Pinpoint the cell where the given text exists, returning its (X, Y) midpoint coordinate. 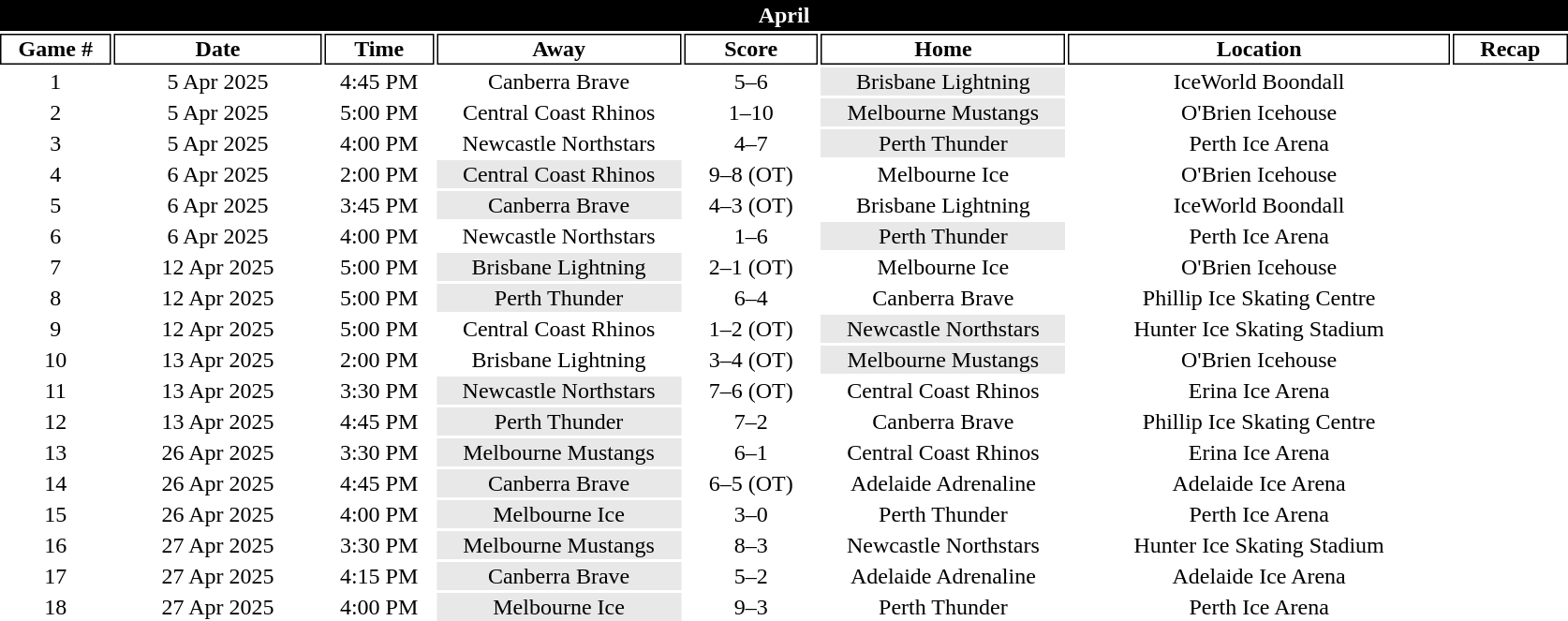
1–10 (751, 112)
15 (56, 514)
Location (1259, 49)
4–3 (OT) (751, 205)
2 (56, 112)
5 (56, 205)
7 (56, 267)
7–2 (751, 421)
Game # (56, 49)
7–6 (OT) (751, 391)
12 (56, 421)
9–8 (OT) (751, 174)
3–0 (751, 514)
6–1 (751, 452)
2–1 (OT) (751, 267)
4:15 PM (379, 576)
Date (218, 49)
18 (56, 607)
1–6 (751, 236)
11 (56, 391)
9–3 (751, 607)
9 (56, 329)
3 (56, 143)
5–2 (751, 576)
Away (559, 49)
Home (943, 49)
Time (379, 49)
5–6 (751, 81)
17 (56, 576)
10 (56, 360)
4–7 (751, 143)
April (784, 15)
6 (56, 236)
6–4 (751, 298)
1 (56, 81)
Score (751, 49)
4 (56, 174)
13 (56, 452)
6–5 (OT) (751, 483)
3:45 PM (379, 205)
8 (56, 298)
16 (56, 545)
3–4 (OT) (751, 360)
14 (56, 483)
8–3 (751, 545)
Recap (1510, 49)
1–2 (OT) (751, 329)
